From the cell containing the given text, extract its center point as [x, y] coordinate. 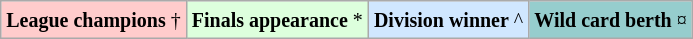
Finals appearance * [277, 20]
League champions † [94, 20]
Wild card berth ¤ [610, 20]
Division winner ^ [448, 20]
